Determine the (X, Y) coordinate at the center of the cell enclosing the given text.  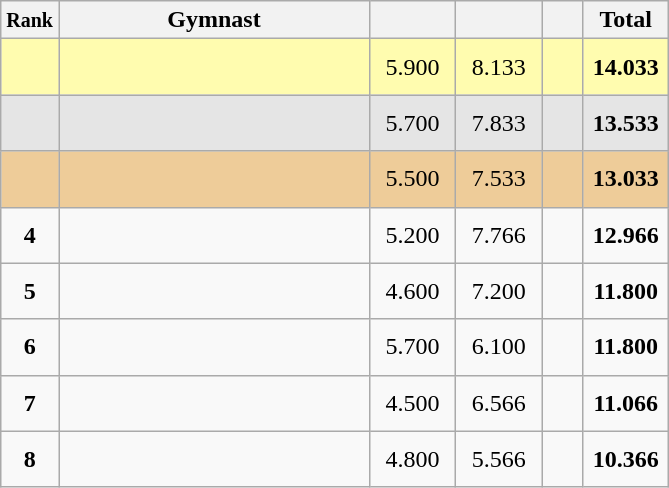
5 (30, 291)
8.133 (499, 67)
6.100 (499, 347)
6.566 (499, 403)
4.800 (413, 459)
7.766 (499, 235)
4.500 (413, 403)
7 (30, 403)
11.066 (626, 403)
14.033 (626, 67)
7.533 (499, 179)
13.033 (626, 179)
8 (30, 459)
5.900 (413, 67)
13.533 (626, 123)
4.600 (413, 291)
Gymnast (214, 20)
5.200 (413, 235)
5.566 (499, 459)
7.833 (499, 123)
12.966 (626, 235)
Total (626, 20)
6 (30, 347)
10.366 (626, 459)
7.200 (499, 291)
5.500 (413, 179)
4 (30, 235)
Rank (30, 20)
